Capture the cell that displays the provided text and extract its (X, Y) central coordinate. 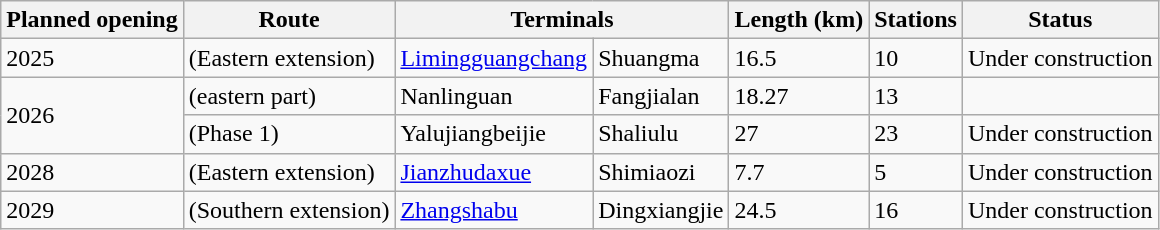
Limingguangchang (494, 58)
2028 (92, 172)
Yalujiangbeijie (494, 134)
(eastern part) (289, 96)
2025 (92, 58)
7.7 (799, 172)
Stations (916, 20)
16 (916, 210)
13 (916, 96)
Dingxiangjie (661, 210)
24.5 (799, 210)
16.5 (799, 58)
2029 (92, 210)
Planned opening (92, 20)
Route (289, 20)
(Phase 1) (289, 134)
(Southern extension) (289, 210)
Terminals (562, 20)
Shimiaozi (661, 172)
Shaliulu (661, 134)
Nanlinguan (494, 96)
Zhangshabu (494, 210)
Length (km) (799, 20)
Fangjialan (661, 96)
10 (916, 58)
27 (799, 134)
Status (1060, 20)
Shuangma (661, 58)
23 (916, 134)
2026 (92, 115)
18.27 (799, 96)
5 (916, 172)
Jianzhudaxue (494, 172)
